Return [X, Y] of the center of cell containing provided text 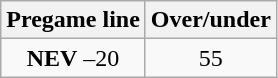
55 [210, 58]
Pregame line [74, 20]
Over/under [210, 20]
NEV –20 [74, 58]
